Search for the cell housing the specified text and yield its (x, y) center coordinate. 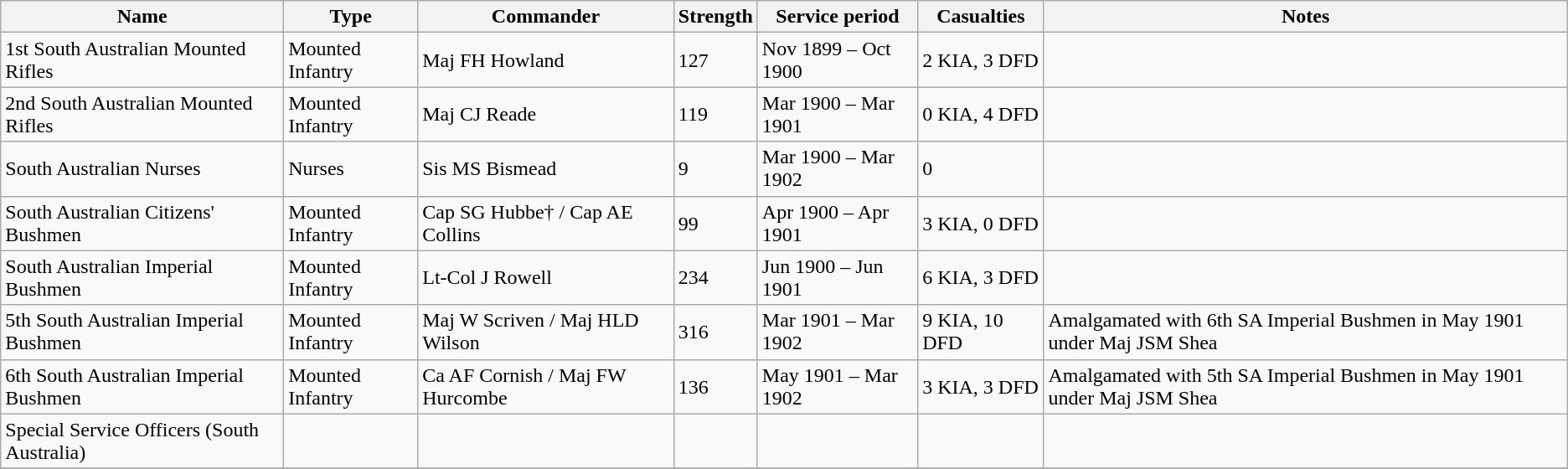
2 KIA, 3 DFD (981, 60)
9 KIA, 10 DFD (981, 332)
Service period (838, 17)
Strength (715, 17)
0 (981, 169)
Casualties (981, 17)
0 KIA, 4 DFD (981, 114)
3 KIA, 0 DFD (981, 223)
316 (715, 332)
Type (351, 17)
234 (715, 278)
South Australian Citizens' Bushmen (142, 223)
Mar 1901 – Mar 1902 (838, 332)
9 (715, 169)
6 KIA, 3 DFD (981, 278)
Nurses (351, 169)
99 (715, 223)
3 KIA, 3 DFD (981, 387)
1st South Australian Mounted Rifles (142, 60)
Maj FH Howland (546, 60)
Sis MS Bismead (546, 169)
Name (142, 17)
Amalgamated with 6th SA Imperial Bushmen in May 1901 under Maj JSM Shea (1305, 332)
Mar 1900 – Mar 1901 (838, 114)
Ca AF Cornish / Maj FW Hurcombe (546, 387)
Notes (1305, 17)
Lt-Col J Rowell (546, 278)
Jun 1900 – Jun 1901 (838, 278)
Cap SG Hubbe† / Cap AE Collins (546, 223)
Maj W Scriven / Maj HLD Wilson (546, 332)
Nov 1899 – Oct 1900 (838, 60)
Mar 1900 – Mar 1902 (838, 169)
South Australian Imperial Bushmen (142, 278)
5th South Australian Imperial Bushmen (142, 332)
Maj CJ Reade (546, 114)
May 1901 – Mar 1902 (838, 387)
Amalgamated with 5th SA Imperial Bushmen in May 1901 under Maj JSM Shea (1305, 387)
South Australian Nurses (142, 169)
136 (715, 387)
119 (715, 114)
2nd South Australian Mounted Rifles (142, 114)
Commander (546, 17)
6th South Australian Imperial Bushmen (142, 387)
127 (715, 60)
Apr 1900 – Apr 1901 (838, 223)
Special Service Officers (South Australia) (142, 441)
